Pinpoint the cell where the given text exists, returning its [X, Y] midpoint coordinate. 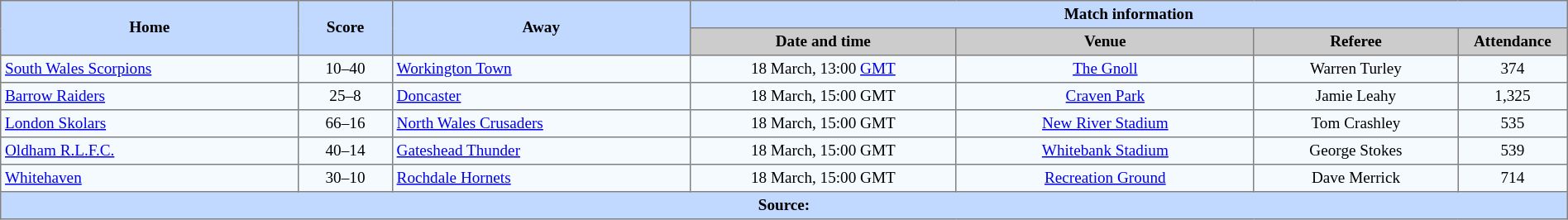
Whitebank Stadium [1105, 151]
Craven Park [1105, 96]
Workington Town [541, 69]
Date and time [823, 41]
539 [1513, 151]
1,325 [1513, 96]
Dave Merrick [1355, 179]
The Gnoll [1105, 69]
18 March, 13:00 GMT [823, 69]
Venue [1105, 41]
London Skolars [150, 124]
66–16 [346, 124]
Tom Crashley [1355, 124]
New River Stadium [1105, 124]
40–14 [346, 151]
Home [150, 28]
Gateshead Thunder [541, 151]
Recreation Ground [1105, 179]
Jamie Leahy [1355, 96]
Attendance [1513, 41]
South Wales Scorpions [150, 69]
Whitehaven [150, 179]
535 [1513, 124]
25–8 [346, 96]
Referee [1355, 41]
North Wales Crusaders [541, 124]
George Stokes [1355, 151]
Score [346, 28]
Barrow Raiders [150, 96]
Rochdale Hornets [541, 179]
Away [541, 28]
Doncaster [541, 96]
10–40 [346, 69]
Warren Turley [1355, 69]
Match information [1128, 15]
Source: [784, 205]
Oldham R.L.F.C. [150, 151]
714 [1513, 179]
30–10 [346, 179]
374 [1513, 69]
